Identify which cell holds the provided text, then report its (x, y) central coordinate. 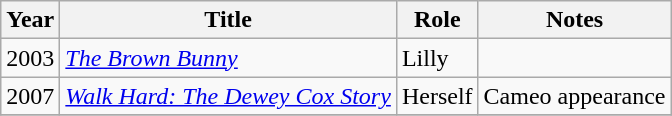
Herself (437, 96)
Title (228, 20)
2007 (30, 96)
Lilly (437, 58)
2003 (30, 58)
Cameo appearance (574, 96)
The Brown Bunny (228, 58)
Role (437, 20)
Walk Hard: The Dewey Cox Story (228, 96)
Year (30, 20)
Notes (574, 20)
